Capture the cell that displays the provided text and extract its [x, y] central coordinate. 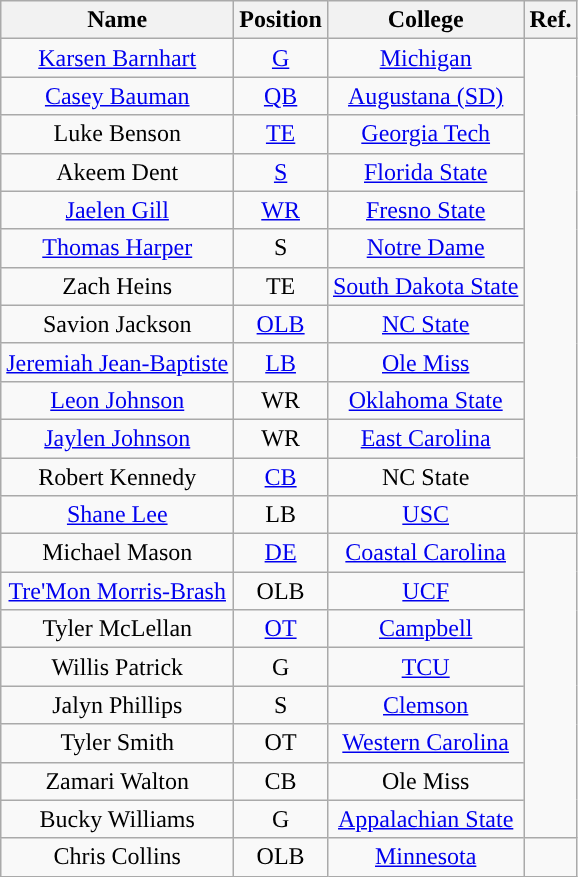
Position [281, 20]
Jeremiah Jean-Baptiste [118, 362]
Ref. [550, 20]
Georgia Tech [425, 134]
East Carolina [425, 438]
UCF [425, 591]
Appalachian State [425, 819]
Thomas Harper [118, 248]
Campbell [425, 629]
Karsen Barnhart [118, 58]
Zach Heins [118, 286]
Tyler McLellan [118, 629]
TCU [425, 667]
Leon Johnson [118, 400]
Fresno State [425, 210]
Notre Dame [425, 248]
Jaylen Johnson [118, 438]
USC [425, 515]
Michael Mason [118, 553]
Coastal Carolina [425, 553]
Casey Bauman [118, 96]
Augustana (SD) [425, 96]
South Dakota State [425, 286]
Savion Jackson [118, 324]
Clemson [425, 705]
Oklahoma State [425, 400]
Akeem Dent [118, 172]
Minnesota [425, 857]
Robert Kennedy [118, 477]
Western Carolina [425, 743]
Chris Collins [118, 857]
College [425, 20]
Shane Lee [118, 515]
Florida State [425, 172]
QB [281, 96]
Luke Benson [118, 134]
Jalyn Phillips [118, 705]
Zamari Walton [118, 781]
Tre'Mon Morris-Brash [118, 591]
Willis Patrick [118, 667]
Tyler Smith [118, 743]
Michigan [425, 58]
Bucky Williams [118, 819]
Jaelen Gill [118, 210]
Name [118, 20]
DE [281, 553]
